Output the (X, Y) coordinate of the center of the cell containing the given text.  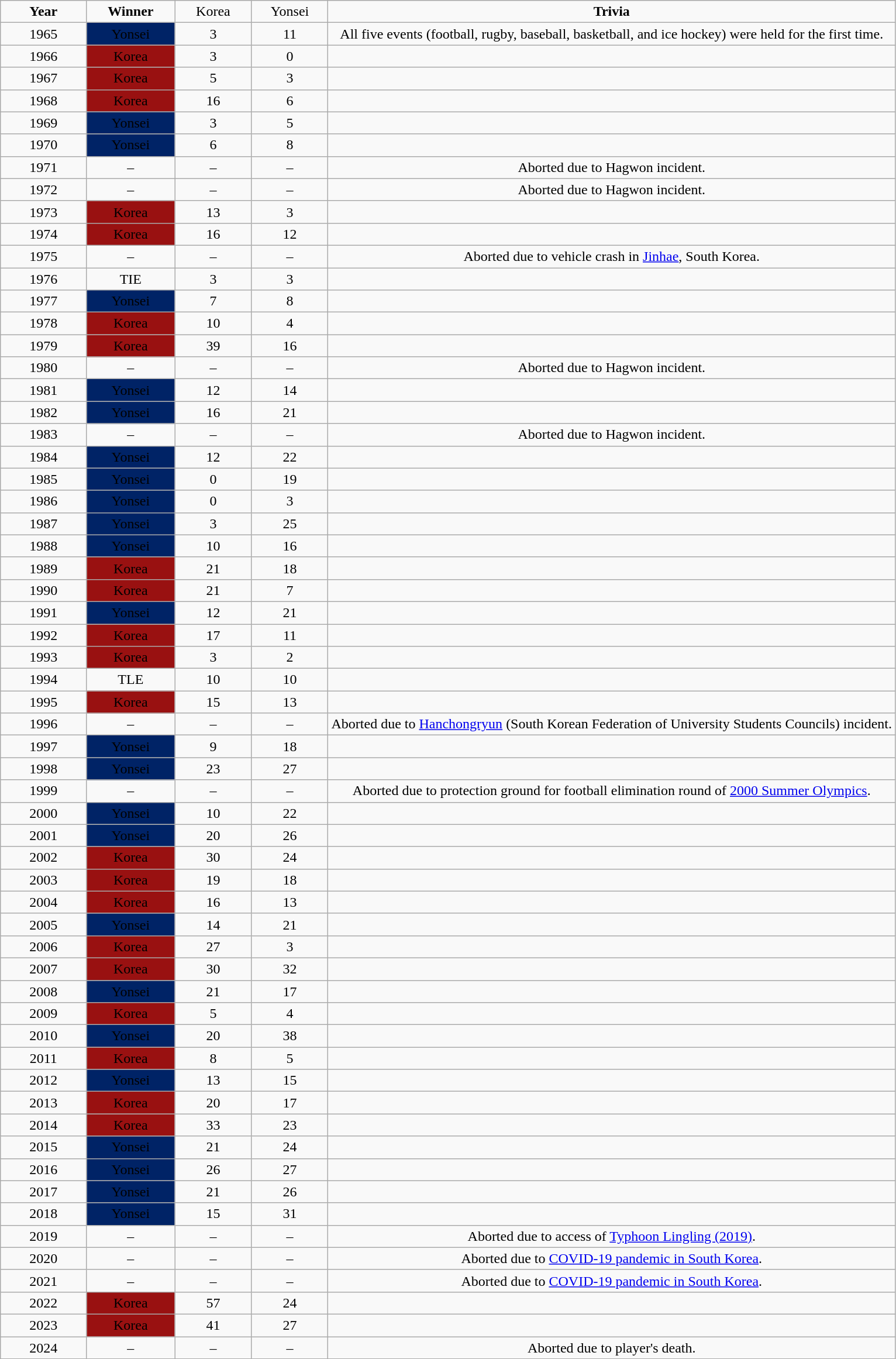
1993 (43, 658)
38 (290, 1036)
1980 (43, 368)
2001 (43, 835)
Aborted due to player's death. (612, 1347)
1998 (43, 769)
1986 (43, 501)
1996 (43, 724)
1988 (43, 546)
2013 (43, 1103)
1979 (43, 346)
2003 (43, 880)
1973 (43, 212)
2020 (43, 1258)
1972 (43, 190)
1992 (43, 635)
57 (213, 1303)
1976 (43, 279)
2018 (43, 1214)
9 (213, 746)
Winner (131, 12)
2015 (43, 1147)
25 (290, 524)
1971 (43, 167)
1969 (43, 123)
1983 (43, 435)
2012 (43, 1081)
1987 (43, 524)
1978 (43, 324)
33 (213, 1125)
1995 (43, 702)
1984 (43, 457)
1974 (43, 234)
Aborted due to access of Typhoon Lingling (2019). (612, 1236)
1981 (43, 390)
2022 (43, 1303)
1982 (43, 412)
2006 (43, 947)
1991 (43, 613)
Year (43, 12)
2021 (43, 1281)
Trivia (612, 12)
1997 (43, 746)
2000 (43, 813)
1985 (43, 479)
1999 (43, 791)
1966 (43, 56)
1994 (43, 680)
1990 (43, 590)
All five events (football, rugby, baseball, basketball, and ice hockey) were held for the first time. (612, 34)
2011 (43, 1058)
TIE (131, 279)
2007 (43, 969)
2016 (43, 1169)
2010 (43, 1036)
TLE (131, 680)
39 (213, 346)
1967 (43, 78)
1965 (43, 34)
2023 (43, 1325)
1968 (43, 101)
41 (213, 1325)
2017 (43, 1192)
2014 (43, 1125)
1977 (43, 301)
1975 (43, 256)
2 (290, 658)
Aborted due to protection ground for football elimination round of 2000 Summer Olympics. (612, 791)
Aborted due to Hanchongryun (South Korean Federation of University Students Councils) incident. (612, 724)
Aborted due to vehicle crash in Jinhae, South Korea. (612, 256)
2005 (43, 924)
31 (290, 1214)
1989 (43, 568)
2009 (43, 1014)
2002 (43, 858)
32 (290, 969)
2004 (43, 902)
2008 (43, 992)
2019 (43, 1236)
2024 (43, 1347)
1970 (43, 145)
